Locate the cell with the specified text and output its (x, y) center coordinate. 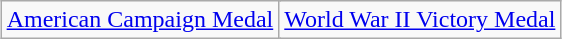
World War II Victory Medal (420, 20)
American Campaign Medal (140, 20)
